Output the [x, y] coordinate of the center of the cell containing the given text.  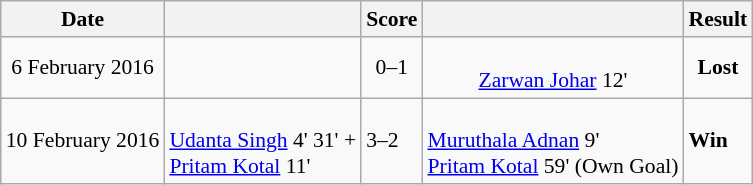
Score [392, 19]
6 February 2016 [83, 68]
Date [83, 19]
3–2 [392, 142]
Result [718, 19]
Lost [718, 68]
Muruthala Adnan 9'Pritam Kotal 59' (Own Goal) [552, 142]
Udanta Singh 4' 31' +Pritam Kotal 11' [262, 142]
Zarwan Johar 12' [552, 68]
Win [718, 142]
0–1 [392, 68]
10 February 2016 [83, 142]
